Capture the cell that displays the provided text and extract its (x, y) central coordinate. 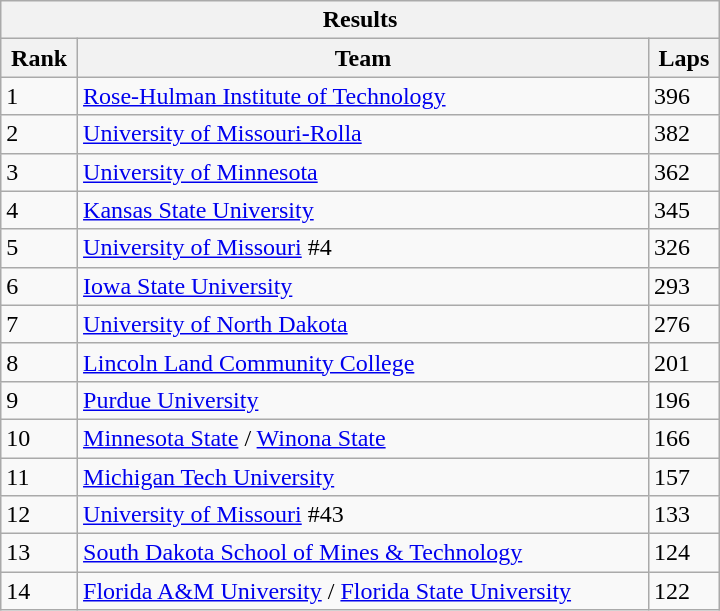
11 (40, 477)
University of Missouri-Rolla (364, 134)
166 (684, 438)
Purdue University (364, 400)
345 (684, 210)
2 (40, 134)
Iowa State University (364, 286)
University of North Dakota (364, 324)
Rose-Hulman Institute of Technology (364, 96)
Rank (40, 58)
Team (364, 58)
Minnesota State / Winona State (364, 438)
1 (40, 96)
Florida A&M University / Florida State University (364, 591)
133 (684, 515)
9 (40, 400)
University of Missouri #4 (364, 248)
196 (684, 400)
University of Minnesota (364, 172)
Results (360, 20)
Lincoln Land Community College (364, 362)
Kansas State University (364, 210)
124 (684, 553)
7 (40, 324)
326 (684, 248)
5 (40, 248)
Laps (684, 58)
Michigan Tech University (364, 477)
6 (40, 286)
382 (684, 134)
University of Missouri #43 (364, 515)
12 (40, 515)
14 (40, 591)
13 (40, 553)
10 (40, 438)
396 (684, 96)
293 (684, 286)
3 (40, 172)
276 (684, 324)
122 (684, 591)
157 (684, 477)
South Dakota School of Mines & Technology (364, 553)
8 (40, 362)
201 (684, 362)
4 (40, 210)
362 (684, 172)
